Detect which cell encompasses the target text, then output its [x, y] center coordinate. 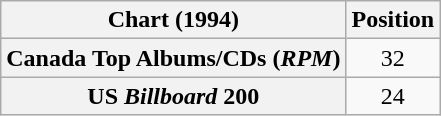
Canada Top Albums/CDs (RPM) [174, 58]
US Billboard 200 [174, 96]
24 [393, 96]
32 [393, 58]
Position [393, 20]
Chart (1994) [174, 20]
